Provide the (X, Y) coordinate of the cell's center where the given text is located.  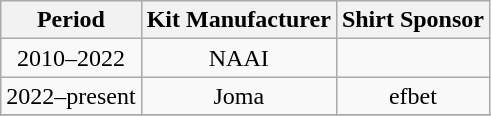
Shirt Sponsor (412, 20)
2010–2022 (71, 58)
2022–present (71, 96)
Joma (238, 96)
Kit Manufacturer (238, 20)
NAAI (238, 58)
Period (71, 20)
efbet (412, 96)
